Scan for the cell matching the given text and deliver its [X, Y] coordinate at center. 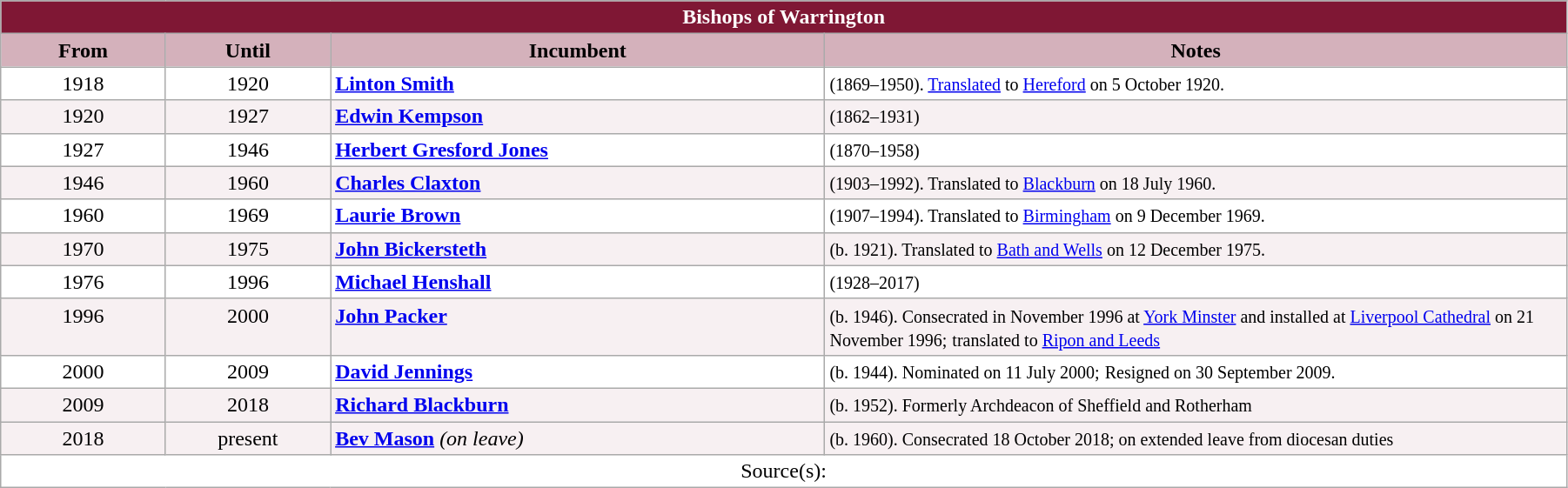
(b. 1952). Formerly Archdeacon of Sheffield and Rotherham [1196, 404]
Until [247, 50]
John Packer [578, 327]
Herbert Gresford Jones [578, 150]
1975 [247, 249]
Incumbent [578, 50]
present [247, 438]
John Bickersteth [578, 249]
(1907–1994). Translated to Birmingham on 9 December 1969. [1196, 216]
David Jennings [578, 371]
Bishops of Warrington [784, 17]
(1862–1931) [1196, 117]
Linton Smith [578, 84]
1976 [84, 282]
1969 [247, 216]
Laurie Brown [578, 216]
1918 [84, 84]
(1870–1958) [1196, 150]
Michael Henshall [578, 282]
Bev Mason (on leave) [578, 438]
(b. 1946). Consecrated in November 1996 at York Minster and installed at Liverpool Cathedral on 21 November 1996; translated to Ripon and Leeds [1196, 327]
(1903–1992). Translated to Blackburn on 18 July 1960. [1196, 183]
Charles Claxton [578, 183]
Richard Blackburn [578, 404]
1970 [84, 249]
(b. 1944). Nominated on 11 July 2000; Resigned on 30 September 2009. [1196, 371]
(b. 1960). Consecrated 18 October 2018; on extended leave from diocesan duties [1196, 438]
Notes [1196, 50]
(b. 1921). Translated to Bath and Wells on 12 December 1975. [1196, 249]
From [84, 50]
(1928–2017) [1196, 282]
(1869–1950). Translated to Hereford on 5 October 1920. [1196, 84]
Edwin Kempson [578, 117]
Source(s): [784, 471]
